Locate the cell with the specified text and output its [x, y] center coordinate. 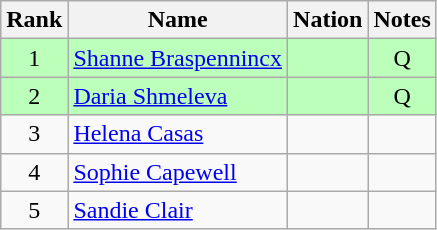
Notes [402, 20]
Daria Shmeleva [178, 96]
5 [34, 210]
Sandie Clair [178, 210]
Shanne Braspennincx [178, 58]
Rank [34, 20]
4 [34, 172]
2 [34, 96]
3 [34, 134]
Helena Casas [178, 134]
Nation [328, 20]
1 [34, 58]
Sophie Capewell [178, 172]
Name [178, 20]
